Detect which cell encompasses the target text, then output its [x, y] center coordinate. 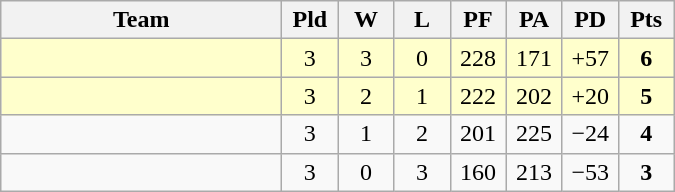
171 [534, 58]
Pts [646, 20]
213 [534, 172]
201 [478, 134]
160 [478, 172]
PA [534, 20]
4 [646, 134]
+57 [590, 58]
L [422, 20]
W [366, 20]
5 [646, 96]
−53 [590, 172]
Pld [310, 20]
225 [534, 134]
202 [534, 96]
6 [646, 58]
Team [142, 20]
PD [590, 20]
PF [478, 20]
−24 [590, 134]
228 [478, 58]
+20 [590, 96]
222 [478, 96]
